Output the [X, Y] coordinate of the center of the cell containing the given text.  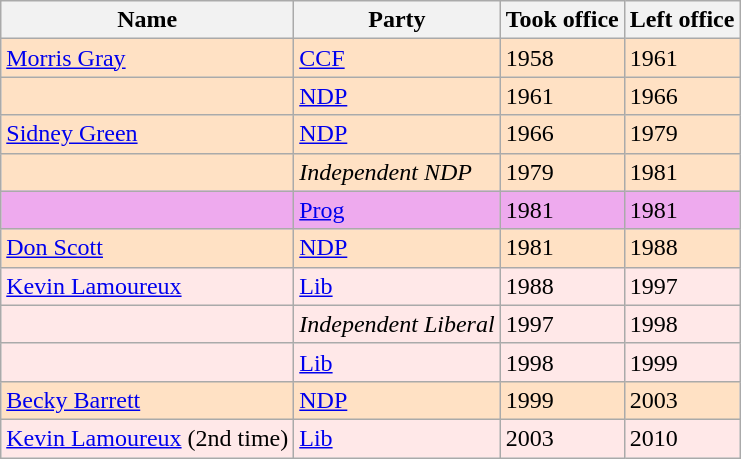
Prog [397, 210]
Becky Barrett [148, 400]
Don Scott [148, 248]
Name [148, 20]
CCF [397, 58]
Kevin Lamoureux (2nd time) [148, 438]
Left office [682, 20]
1958 [562, 58]
Kevin Lamoureux [148, 286]
Took office [562, 20]
Independent Liberal [397, 324]
Morris Gray [148, 58]
Sidney Green [148, 134]
2010 [682, 438]
Independent NDP [397, 172]
Party [397, 20]
